Locate the cell with the specified text and output its (x, y) center coordinate. 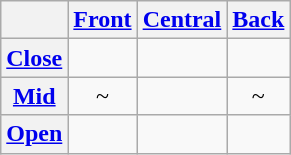
Close (34, 58)
Open (34, 134)
Back (258, 20)
Mid (34, 96)
Central (182, 20)
Front (102, 20)
